Determine the [x, y] coordinate at the center of the cell enclosing the given text.  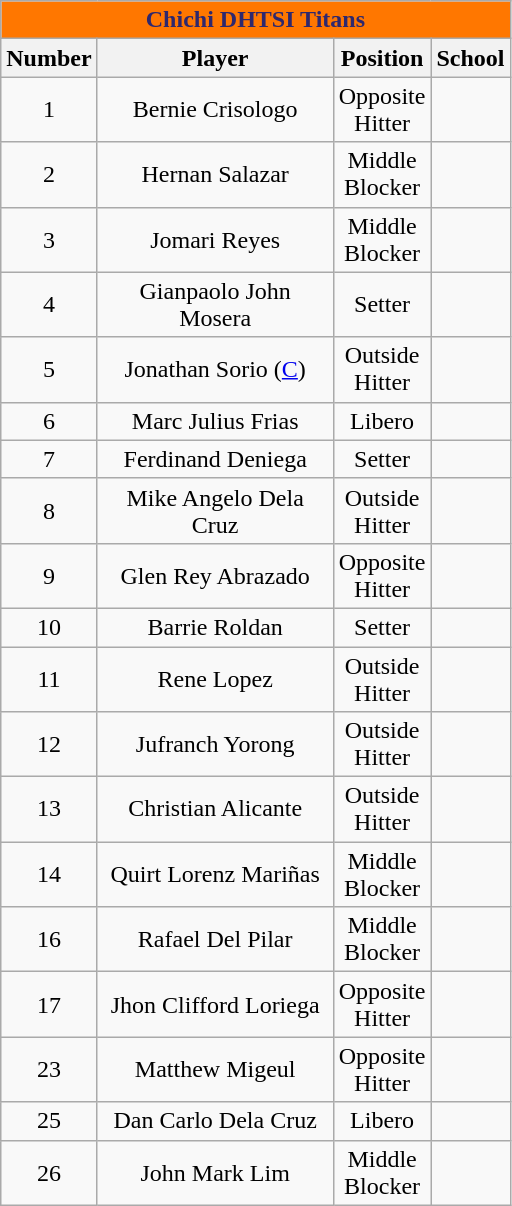
1 [49, 110]
Position [382, 58]
Christian Alicante [215, 810]
17 [49, 1004]
7 [49, 459]
Number [49, 58]
Glen Rey Abrazado [215, 576]
26 [49, 1172]
Jufranch Yorong [215, 744]
Jomari Reyes [215, 240]
6 [49, 421]
Bernie Crisologo [215, 110]
10 [49, 627]
3 [49, 240]
Matthew Migeul [215, 1070]
Rene Lopez [215, 678]
Barrie Roldan [215, 627]
4 [49, 304]
2 [49, 174]
Dan Carlo Dela Cruz [215, 1121]
Rafael Del Pilar [215, 940]
16 [49, 940]
9 [49, 576]
Chichi DHTSI Titans [256, 20]
Quirt Lorenz Mariñas [215, 874]
John Mark Lim [215, 1172]
Hernan Salazar [215, 174]
13 [49, 810]
Ferdinand Deniega [215, 459]
12 [49, 744]
School [470, 58]
14 [49, 874]
8 [49, 510]
5 [49, 370]
Gianpaolo John Mosera [215, 304]
Jonathan Sorio (C) [215, 370]
Marc Julius Frias [215, 421]
Jhon Clifford Loriega [215, 1004]
25 [49, 1121]
Mike Angelo Dela Cruz [215, 510]
11 [49, 678]
23 [49, 1070]
Player [215, 58]
